Extract the (X, Y) coordinate from the center of the cell holding the provided text.  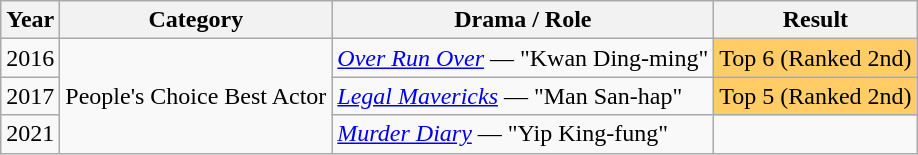
Category (196, 20)
2017 (30, 96)
Top 5 (Ranked 2nd) (816, 96)
Over Run Over — "Kwan Ding-ming" (523, 58)
People's Choice Best Actor (196, 96)
2016 (30, 58)
2021 (30, 134)
Drama / Role (523, 20)
Result (816, 20)
Top 6 (Ranked 2nd) (816, 58)
Murder Diary — "Yip King-fung" (523, 134)
Year (30, 20)
Legal Mavericks — "Man San-hap" (523, 96)
